Return the (X, Y) coordinate for the center point of the cell that contains the specified text.  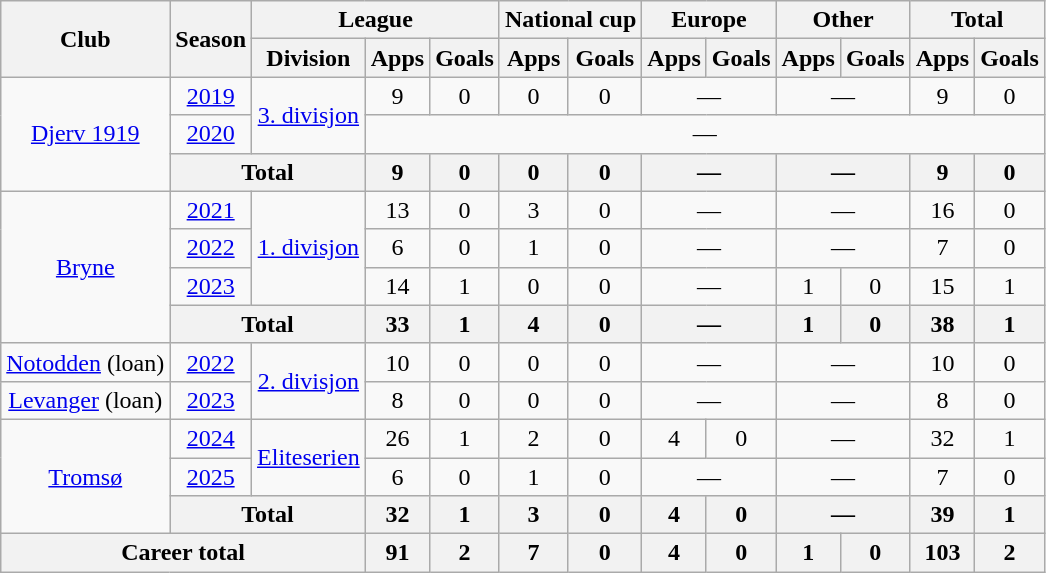
33 (397, 324)
16 (942, 210)
103 (942, 553)
2024 (211, 438)
91 (397, 553)
1. divisjon (309, 248)
26 (397, 438)
38 (942, 324)
Tromsø (86, 476)
Season (211, 39)
Djerv 1919 (86, 134)
2020 (211, 134)
Bryne (86, 267)
Eliteserien (309, 457)
Club (86, 39)
Levanger (loan) (86, 400)
League (376, 20)
Other (843, 20)
Europe (709, 20)
2019 (211, 96)
2. divisjon (309, 381)
2025 (211, 477)
14 (397, 286)
39 (942, 515)
13 (397, 210)
15 (942, 286)
Career total (183, 553)
Notodden (loan) (86, 362)
Division (309, 58)
2021 (211, 210)
National cup (570, 20)
3. divisjon (309, 115)
